Search for the cell housing the specified text and yield its [x, y] center coordinate. 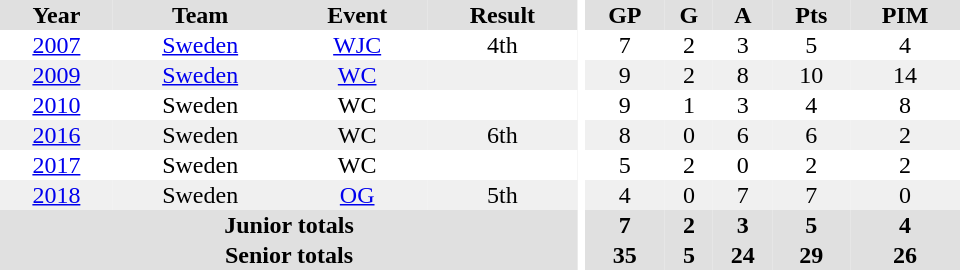
WJC [358, 45]
Senior totals [289, 255]
2009 [56, 75]
Team [200, 15]
G [689, 15]
Event [358, 15]
14 [905, 75]
Junior totals [289, 225]
A [743, 15]
PIM [905, 15]
GP [625, 15]
2016 [56, 135]
2018 [56, 195]
1 [689, 105]
5th [502, 195]
24 [743, 255]
35 [625, 255]
2010 [56, 105]
2017 [56, 165]
2007 [56, 45]
OG [358, 195]
Year [56, 15]
Pts [812, 15]
Result [502, 15]
6th [502, 135]
26 [905, 255]
4th [502, 45]
10 [812, 75]
29 [812, 255]
